Return the [X, Y] coordinate for the center point of the cell that contains the specified text.  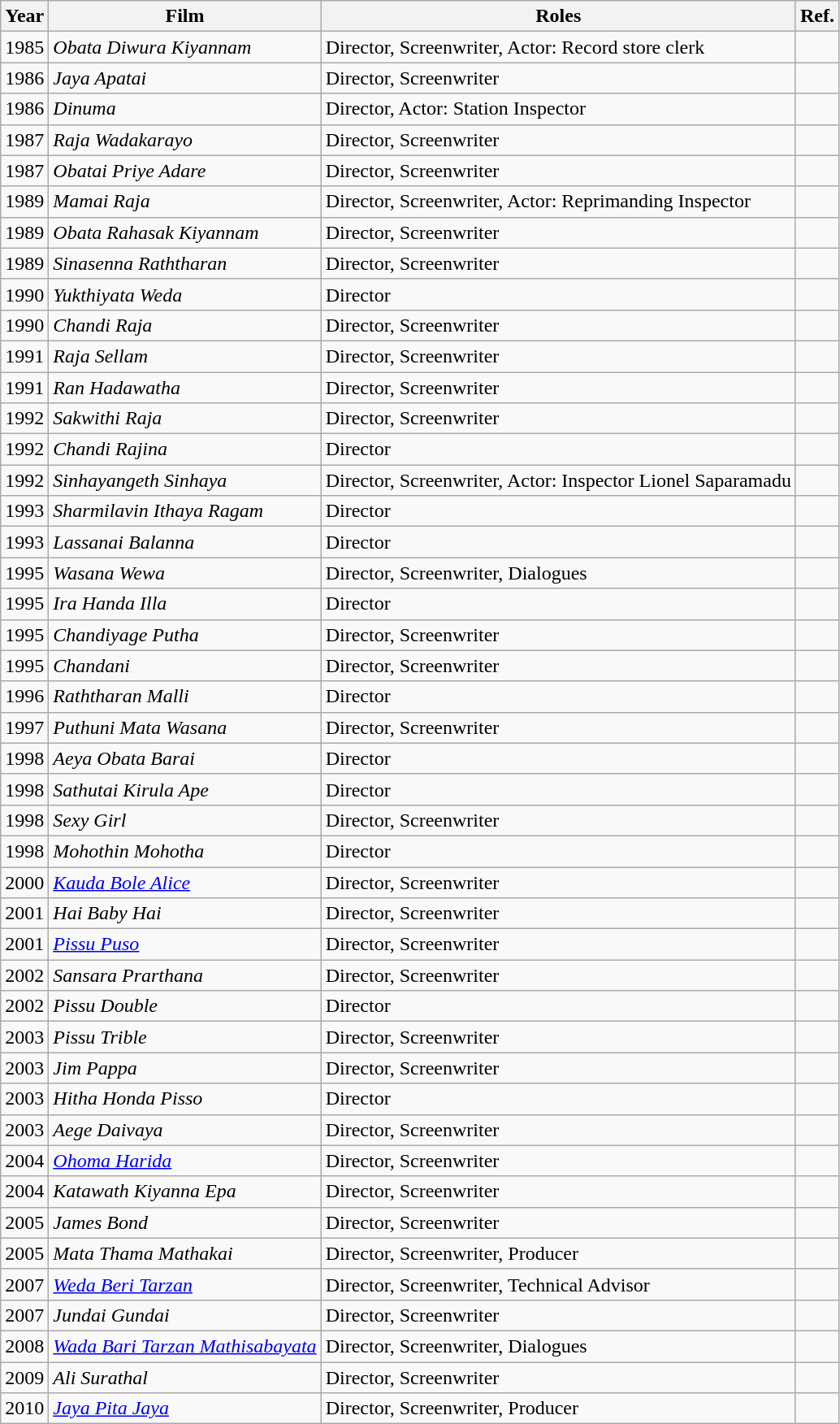
James Bond [185, 1222]
Obata Diwura Kiyannam [185, 47]
Raja Wadakarayo [185, 140]
1996 [24, 697]
Pissu Puso [185, 944]
Chandiyage Putha [185, 635]
Jaya Apatai [185, 78]
Chandi Rajina [185, 449]
Ohoma Harida [185, 1161]
Film [185, 16]
Raththaran Malli [185, 697]
Ira Handa Illa [185, 604]
Ref. [817, 16]
Lassanai Balanna [185, 542]
Raja Sellam [185, 356]
Mohothin Mohotha [185, 851]
Chandani [185, 666]
Director, Actor: Station Inspector [558, 109]
1985 [24, 47]
Weda Beri Tarzan [185, 1284]
Obatai Priye Adare [185, 171]
Dinuma [185, 109]
Year [24, 16]
Aege Daivaya [185, 1130]
Jaya Pita Jaya [185, 1409]
Katawath Kiyanna Epa [185, 1192]
Puthuni Mata Wasana [185, 727]
Director, Screenwriter, Technical Advisor [558, 1284]
2010 [24, 1409]
Wasana Wewa [185, 573]
Mamai Raja [185, 202]
Jundai Gundai [185, 1315]
Wada Bari Tarzan Mathisabayata [185, 1346]
Sharmilavin Ithaya Ragam [185, 511]
Kauda Bole Alice [185, 882]
2008 [24, 1346]
Sinasenna Raththaran [185, 263]
Mata Thama Mathakai [185, 1253]
Roles [558, 16]
1997 [24, 727]
Sansara Prarthana [185, 975]
Hai Baby Hai [185, 914]
Sinhayangeth Sinhaya [185, 480]
Sathutai Kirula Ape [185, 789]
Yukthiyata Weda [185, 294]
Obata Rahasak Kiyannam [185, 232]
Jim Pappa [185, 1068]
Sakwithi Raja [185, 419]
Hitha Honda Pisso [185, 1099]
Pissu Double [185, 1006]
Pissu Trible [185, 1037]
Director, Screenwriter, Actor: Inspector Lionel Saparamadu [558, 480]
2000 [24, 882]
Chandi Raja [185, 325]
Director, Screenwriter, Actor: Record store clerk [558, 47]
Ali Surathal [185, 1378]
Aeya Obata Barai [185, 758]
Sexy Girl [185, 820]
Director, Screenwriter, Actor: Reprimanding Inspector [558, 202]
Ran Hadawatha [185, 388]
2009 [24, 1378]
